Pinpoint the cell where the given text exists, returning its [X, Y] midpoint coordinate. 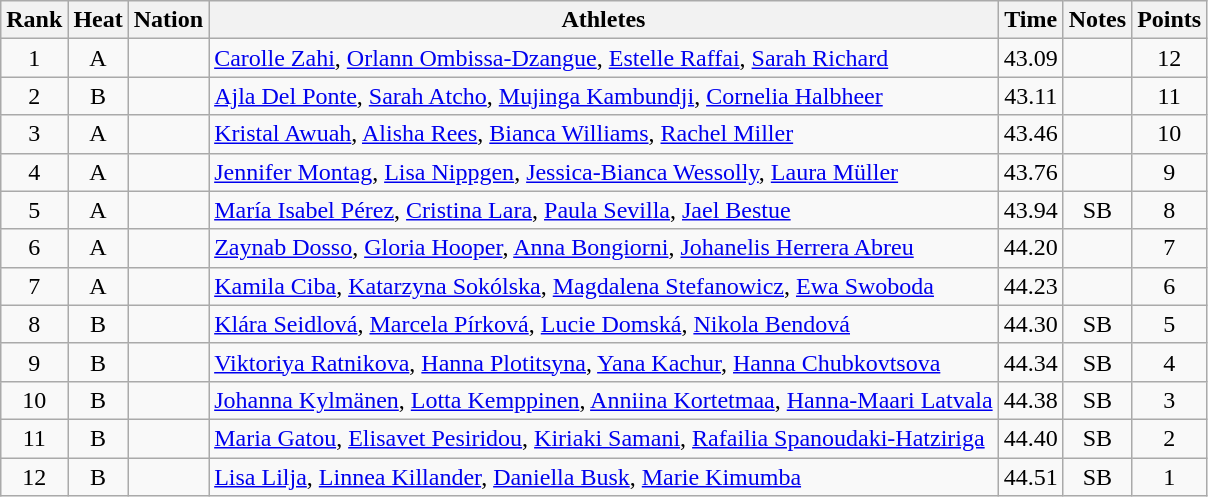
43.09 [1030, 58]
Johanna Kylmänen, Lotta Kemppinen, Anniina Kortetmaa, Hanna-Maari Latvala [604, 400]
Points [1170, 20]
Jennifer Montag, Lisa Nippgen, Jessica-Bianca Wessolly, Laura Müller [604, 172]
Ajla Del Ponte, Sarah Atcho, Mujinga Kambundji, Cornelia Halbheer [604, 96]
Rank [34, 20]
44.30 [1030, 324]
Lisa Lilja, Linnea Killander, Daniella Busk, Marie Kimumba [604, 477]
44.34 [1030, 362]
María Isabel Pérez, Cristina Lara, Paula Sevilla, Jael Bestue [604, 210]
43.76 [1030, 172]
Nation [168, 20]
Athletes [604, 20]
Kamila Ciba, Katarzyna Sokólska, Magdalena Stefanowicz, Ewa Swoboda [604, 286]
Kristal Awuah, Alisha Rees, Bianca Williams, Rachel Miller [604, 134]
44.38 [1030, 400]
43.11 [1030, 96]
Viktoriya Ratnikova, Hanna Plotitsyna, Yana Kachur, Hanna Chubkovtsova [604, 362]
Maria Gatou, Elisavet Pesiridou, Kiriaki Samani, Rafailia Spanoudaki-Hatziriga [604, 438]
Klára Seidlová, Marcela Pírková, Lucie Domská, Nikola Bendová [604, 324]
44.51 [1030, 477]
44.40 [1030, 438]
Carolle Zahi, Orlann Ombissa-Dzangue, Estelle Raffai, Sarah Richard [604, 58]
44.20 [1030, 248]
Time [1030, 20]
43.46 [1030, 134]
Notes [1097, 20]
Zaynab Dosso, Gloria Hooper, Anna Bongiorni, Johanelis Herrera Abreu [604, 248]
43.94 [1030, 210]
Heat [98, 20]
44.23 [1030, 286]
